Capture the cell that displays the provided text and extract its [X, Y] central coordinate. 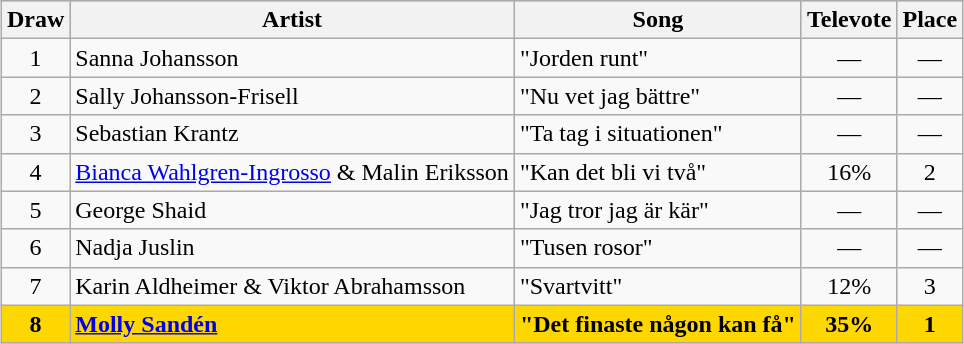
16% [848, 172]
Karin Aldheimer & Viktor Abrahamsson [292, 286]
Sanna Johansson [292, 58]
Draw [35, 20]
"Tusen rosor" [658, 248]
George Shaid [292, 210]
Sally Johansson-Frisell [292, 96]
"Det finaste någon kan få" [658, 324]
12% [848, 286]
7 [35, 286]
"Kan det bli vi två" [658, 172]
Place [930, 20]
5 [35, 210]
Molly Sandén [292, 324]
Televote [848, 20]
4 [35, 172]
8 [35, 324]
"Ta tag i situationen" [658, 134]
6 [35, 248]
"Svartvitt" [658, 286]
"Jag tror jag är kär" [658, 210]
Sebastian Krantz [292, 134]
Song [658, 20]
Nadja Juslin [292, 248]
"Nu vet jag bättre" [658, 96]
35% [848, 324]
Artist [292, 20]
"Jorden runt" [658, 58]
Bianca Wahlgren-Ingrosso & Malin Eriksson [292, 172]
